Locate the cell with the specified text and output its (X, Y) center coordinate. 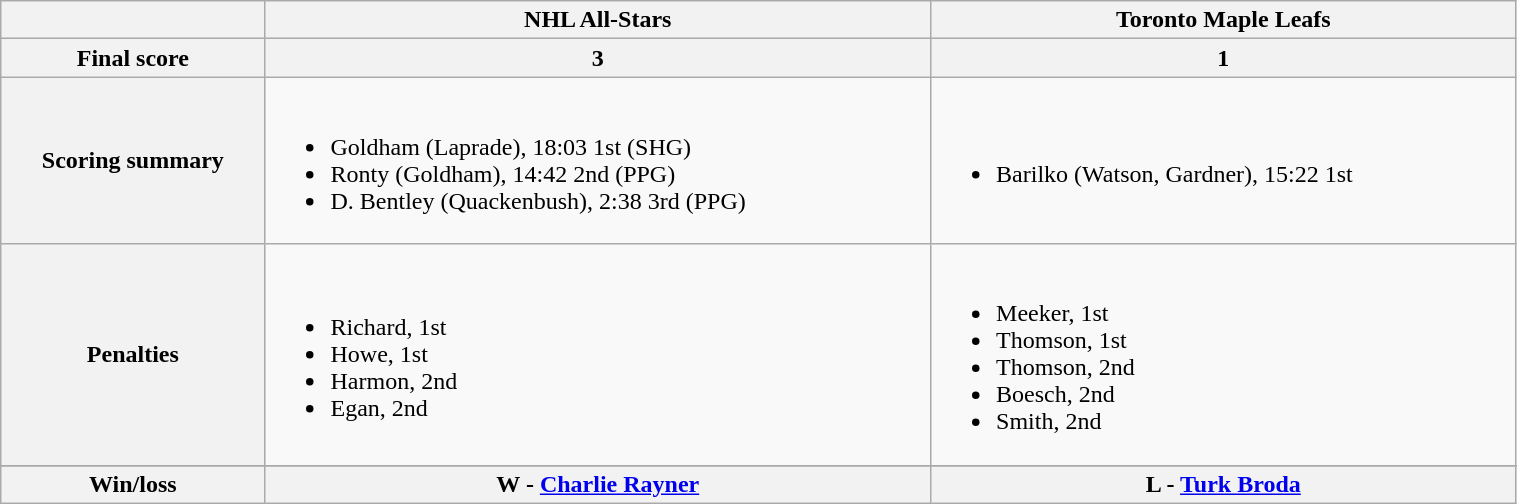
L - Turk Broda (1224, 484)
Goldham (Laprade), 18:03 1st (SHG)Ronty (Goldham), 14:42 2nd (PPG)D. Bentley (Quackenbush), 2:38 3rd (PPG) (598, 160)
1 (1224, 58)
Scoring summary (133, 160)
Penalties (133, 354)
3 (598, 58)
W - Charlie Rayner (598, 484)
Final score (133, 58)
NHL All-Stars (598, 20)
Richard, 1stHowe, 1stHarmon, 2ndEgan, 2nd (598, 354)
Toronto Maple Leafs (1224, 20)
Meeker, 1stThomson, 1stThomson, 2ndBoesch, 2ndSmith, 2nd (1224, 354)
Win/loss (133, 484)
Barilko (Watson, Gardner), 15:22 1st (1224, 160)
